Detect which cell encompasses the target text, then output its [X, Y] center coordinate. 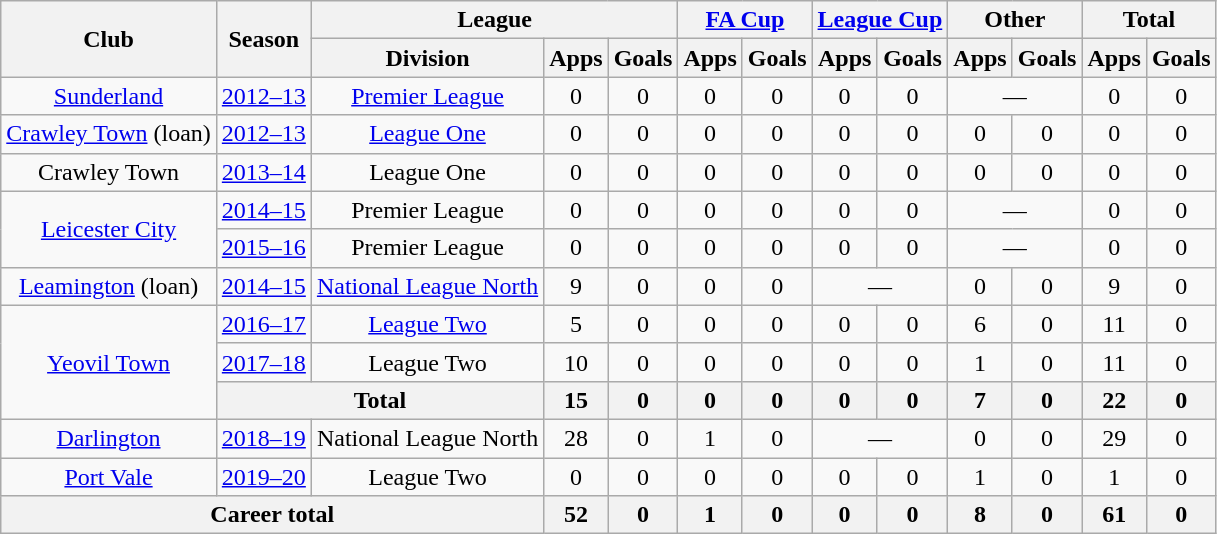
Leamington (loan) [109, 286]
2018–19 [264, 438]
22 [1114, 400]
Division [427, 58]
Club [109, 39]
15 [576, 400]
8 [980, 515]
Leicester City [109, 229]
Crawley Town [109, 172]
2013–14 [264, 172]
28 [576, 438]
Sunderland [109, 96]
10 [576, 362]
League [494, 20]
6 [980, 324]
Darlington [109, 438]
2019–20 [264, 477]
FA Cup [745, 20]
52 [576, 515]
League Cup [880, 20]
7 [980, 400]
5 [576, 324]
2017–18 [264, 362]
Yeovil Town [109, 362]
Career total [272, 515]
2015–16 [264, 248]
Port Vale [109, 477]
Season [264, 39]
61 [1114, 515]
Crawley Town (loan) [109, 134]
29 [1114, 438]
Other [1015, 20]
2016–17 [264, 324]
